Scan for the cell matching the given text and deliver its (x, y) coordinate at center. 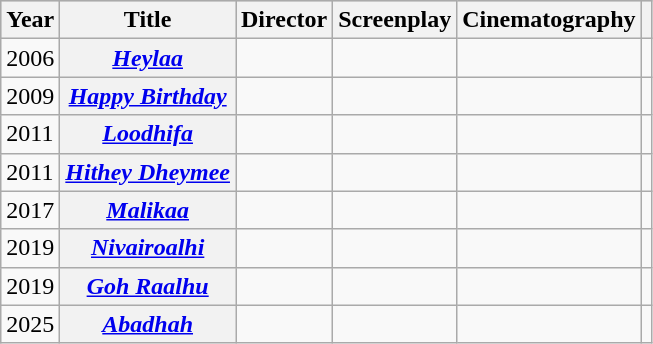
Screenplay (395, 20)
Loodhifa (148, 134)
2025 (30, 324)
Year (30, 20)
Happy Birthday (148, 96)
Goh Raalhu (148, 286)
2006 (30, 58)
Hithey Dheymee (148, 172)
Abadhah (148, 324)
Title (148, 20)
Nivairoalhi (148, 248)
2017 (30, 210)
Director (284, 20)
Cinematography (549, 20)
Malikaa (148, 210)
Heylaa (148, 58)
2009 (30, 96)
